Return the (X, Y) coordinate for the center point of the cell that contains the specified text.  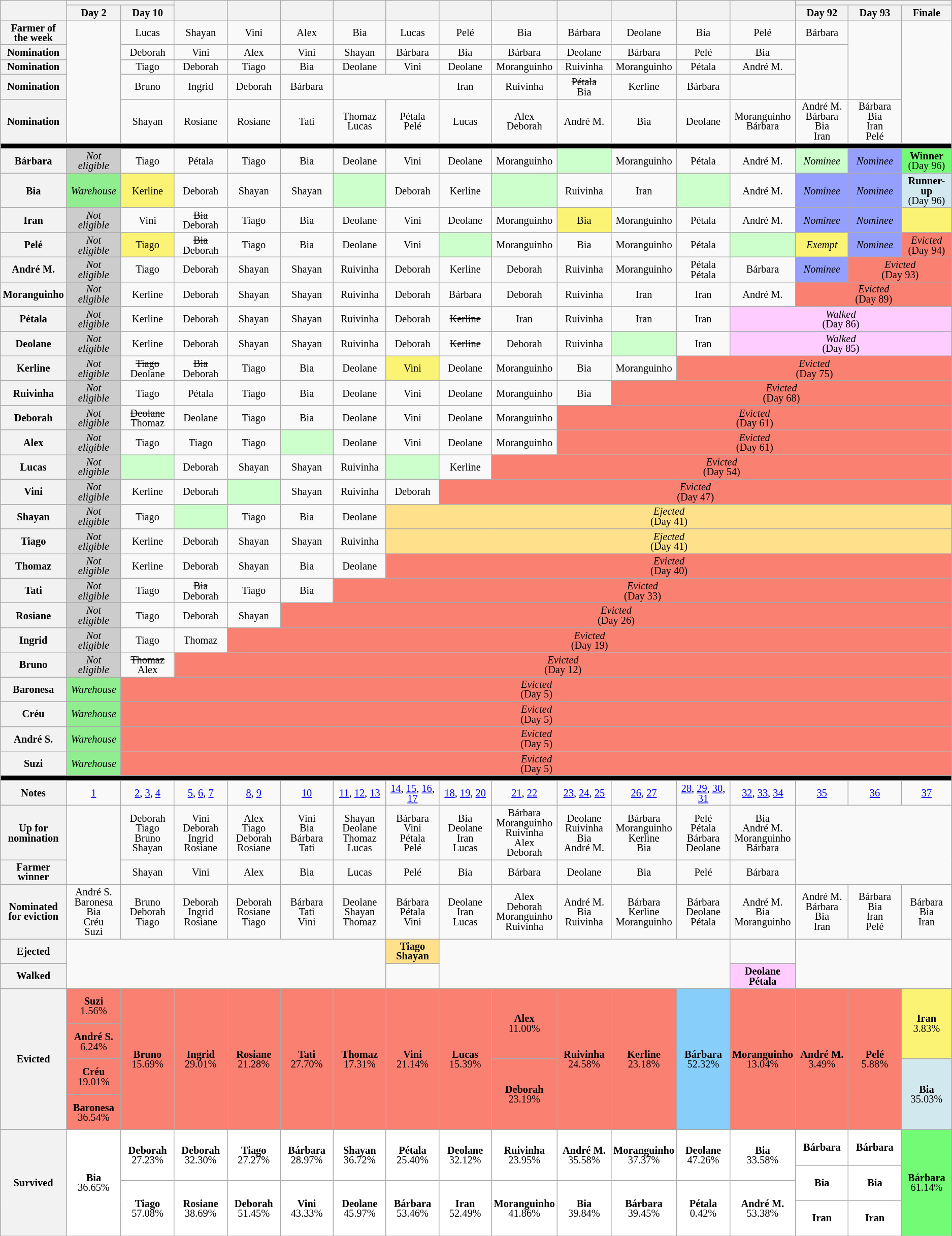
Moranguinho37.37% (644, 1155)
11, 12, 13 (359, 793)
Bruno15.69% (147, 1059)
Day 2 (94, 12)
Bia39.84% (584, 1208)
18, 19, 20 (465, 793)
PeléPétalaBárbaraDeolane (703, 832)
AlexDeborahMoranguinhoRuivinha (524, 912)
Tati27.70% (307, 1059)
Deborah27.23% (147, 1155)
Walked (34, 976)
Thomaz17.31% (359, 1059)
BárbaraBiaIran (927, 912)
Ejected (34, 951)
BrunoDeborahTiago (147, 912)
Farmer winner (34, 872)
Iran3.83% (927, 1023)
Créu19.01% (94, 1077)
Day 93 (875, 12)
ShayanDeolaneThomazLucas (359, 832)
DeolanePétala (763, 976)
BárbaraDeolanePétala (703, 912)
23, 24, 25 (584, 793)
PétalaBia (584, 86)
André S.BaronesaBiaCréuSuzi (94, 912)
Runner-up(Day 96) (927, 190)
Kerline23.18% (644, 1059)
Evicted(Day 26) (616, 615)
Deolane47.26% (703, 1155)
BiaDeolaneIranLucas (465, 832)
Vini21.14% (412, 1059)
Tiago27.27% (254, 1155)
Baronesa36.54% (94, 1112)
Evicted(Day 12) (563, 665)
DeolaneIranLucas (465, 912)
Bárbara52.32% (703, 1059)
Evicted(Day 54) (722, 467)
Bárbara39.45% (644, 1208)
Day 92 (822, 12)
35 (822, 793)
Baronesa (34, 689)
Finale (927, 12)
Bia36.65% (94, 1183)
TiagoShayan (412, 951)
DeborahIngridRosiane (201, 912)
ViniDeborahIngridRosiane (201, 832)
Up fornomination (34, 832)
Moranguinho13.04% (763, 1059)
1 (94, 793)
Walked(Day 85) (841, 343)
32, 33, 34 (763, 793)
Ingrid29.01% (201, 1059)
André M.BiaRuivinha (584, 912)
Pétala0.42% (703, 1208)
André M.53.38% (763, 1208)
Day 10 (147, 12)
Evicted (34, 1059)
Pétala25.40% (412, 1155)
TiagoDeolane (147, 369)
Notes (34, 793)
BárbaraMoranguinhoRuivinhaAlexDeborah (524, 832)
DeolaneShayanThomaz (359, 912)
Bárbara53.46% (412, 1208)
2, 3, 4 (147, 793)
Evicted(Day 40) (669, 565)
Suzi1.56% (94, 1006)
Evicted(Day 47) (696, 491)
Deolane45.97% (359, 1208)
André M.3.49% (822, 1059)
Evicted(Day 75) (814, 369)
Iran52.49% (465, 1208)
5, 6, 7 (201, 793)
DeolaneRuivinhaBiaAndré M. (584, 832)
PétalaPelé (412, 121)
ViniBiaBárbaraTati (307, 832)
Moranguinho41.86% (524, 1208)
36 (875, 793)
Evicted(Day 94) (927, 245)
PétalaPétala (703, 269)
Evicted(Day 19) (589, 640)
Evicted(Day 93) (900, 269)
8, 9 (254, 793)
BiaAndré M.MoranguinhoBárbara (763, 832)
Deolane32.12% (465, 1155)
Ruivinha23.95% (524, 1155)
21, 22 (524, 793)
Pelé5.88% (875, 1059)
Rosiane21.28% (254, 1059)
26, 27 (644, 793)
Evicted(Day 89) (874, 294)
Bia35.03% (927, 1094)
Tiago57.08% (147, 1208)
André M.BiaMoranguinho (763, 912)
Survived (34, 1183)
Bárbara28.97% (307, 1155)
BárbaraPétalaVini (412, 912)
BárbaraMoranguinhoKerlineBia (644, 832)
DeborahRosianeTiago (254, 912)
Vini43.33% (307, 1208)
DeolaneThomaz (147, 417)
28, 29, 30, 31 (703, 793)
Deborah32.30% (201, 1155)
Alex11.00% (524, 1023)
André S. (34, 739)
BárbaraTatiVini (307, 912)
Bárbara61.14% (927, 1183)
André M.35.58% (584, 1155)
10 (307, 793)
Créu (34, 714)
Nominatedfor eviction (34, 912)
BárbaraKerlineMoranguinho (644, 912)
Shayan36.72% (359, 1155)
Lucas15.39% (465, 1059)
AlexDeborah (524, 121)
Evicted(Day 68) (781, 393)
Exempt (822, 245)
Deborah23.19% (524, 1094)
AlexTiagoDeborahRosiane (254, 832)
Walked(Day 86) (841, 319)
BárbaraViniPétalaPelé (412, 832)
ThomazAlex (147, 665)
ThomazLucas (359, 121)
37 (927, 793)
Evicted(Day 33) (643, 591)
Winner(Day 96) (927, 160)
Suzi (34, 763)
Bia33.58% (763, 1155)
DeborahTiagoBrunoShayan (147, 832)
Farmer ofthe week (34, 32)
MoranguinhoBárbara (763, 121)
André S.6.24% (94, 1041)
Ruivinha24.58% (584, 1059)
14, 15, 16, 17 (412, 793)
Deborah51.45% (254, 1208)
Rosiane38.69% (201, 1208)
